Extract the [x, y] coordinate from the center of the cell holding the provided text.  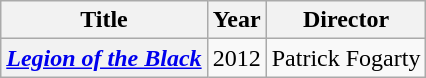
Title [104, 20]
2012 [236, 58]
Year [236, 20]
Legion of the Black [104, 58]
Patrick Fogarty [346, 58]
Director [346, 20]
